Find where the given text appears and provide that cell's center as (X, Y) coordinate. 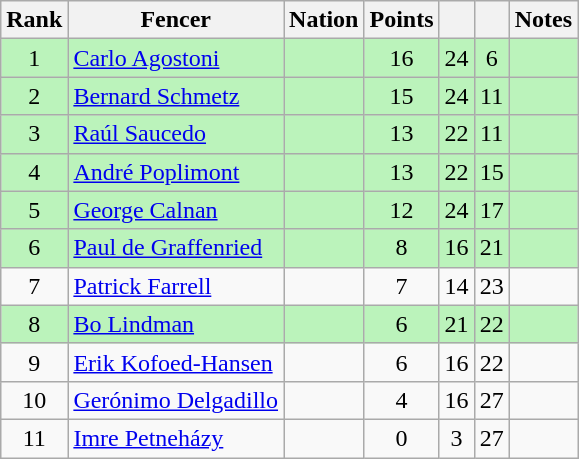
Raúl Saucedo (176, 134)
Points (402, 20)
Paul de Graffenried (176, 248)
Patrick Farrell (176, 286)
Fencer (176, 20)
23 (492, 286)
17 (492, 210)
Gerónimo Delgadillo (176, 400)
0 (402, 438)
Erik Kofoed-Hansen (176, 362)
5 (34, 210)
10 (34, 400)
1 (34, 58)
14 (456, 286)
Notes (543, 20)
George Calnan (176, 210)
9 (34, 362)
Carlo Agostoni (176, 58)
Rank (34, 20)
12 (402, 210)
Imre Petneházy (176, 438)
André Poplimont (176, 172)
Bernard Schmetz (176, 96)
Nation (324, 20)
Bo Lindman (176, 324)
2 (34, 96)
